Determine the [X, Y] coordinate at the center of the cell enclosing the given text.  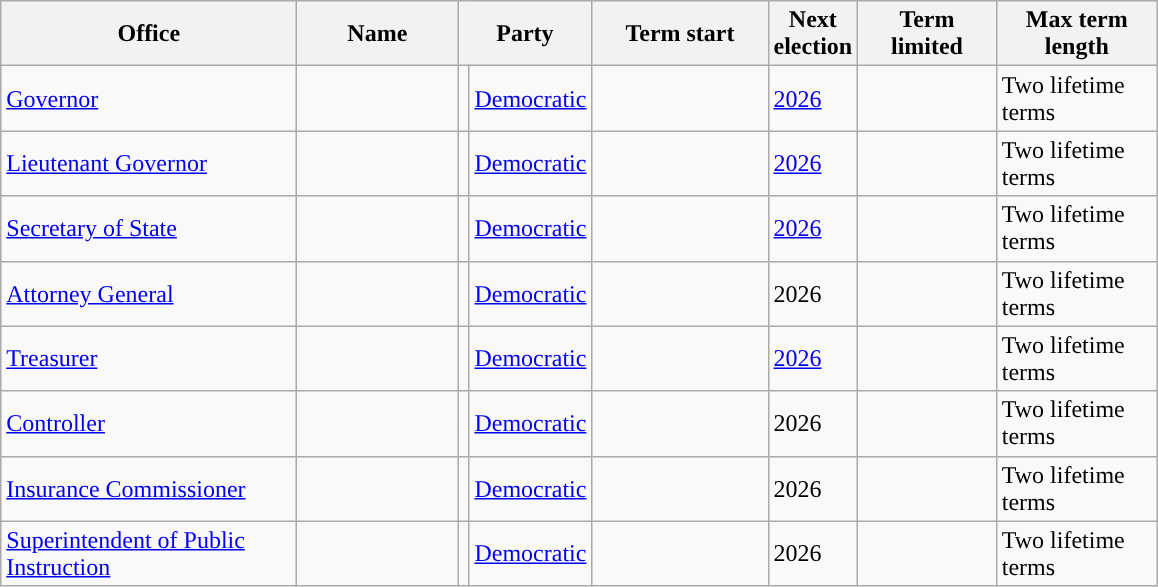
Office [149, 34]
Insurance Commissioner [149, 488]
Party [525, 34]
Governor [149, 98]
Superintendent of Public Instruction [149, 554]
Lieutenant Governor [149, 164]
Name [378, 34]
Treasurer [149, 358]
Max term length [1076, 34]
Secretary of State [149, 228]
Next election [813, 34]
Attorney General [149, 294]
Controller [149, 424]
Term limited [928, 34]
Term start [680, 34]
